Capture the cell that displays the provided text and extract its (X, Y) central coordinate. 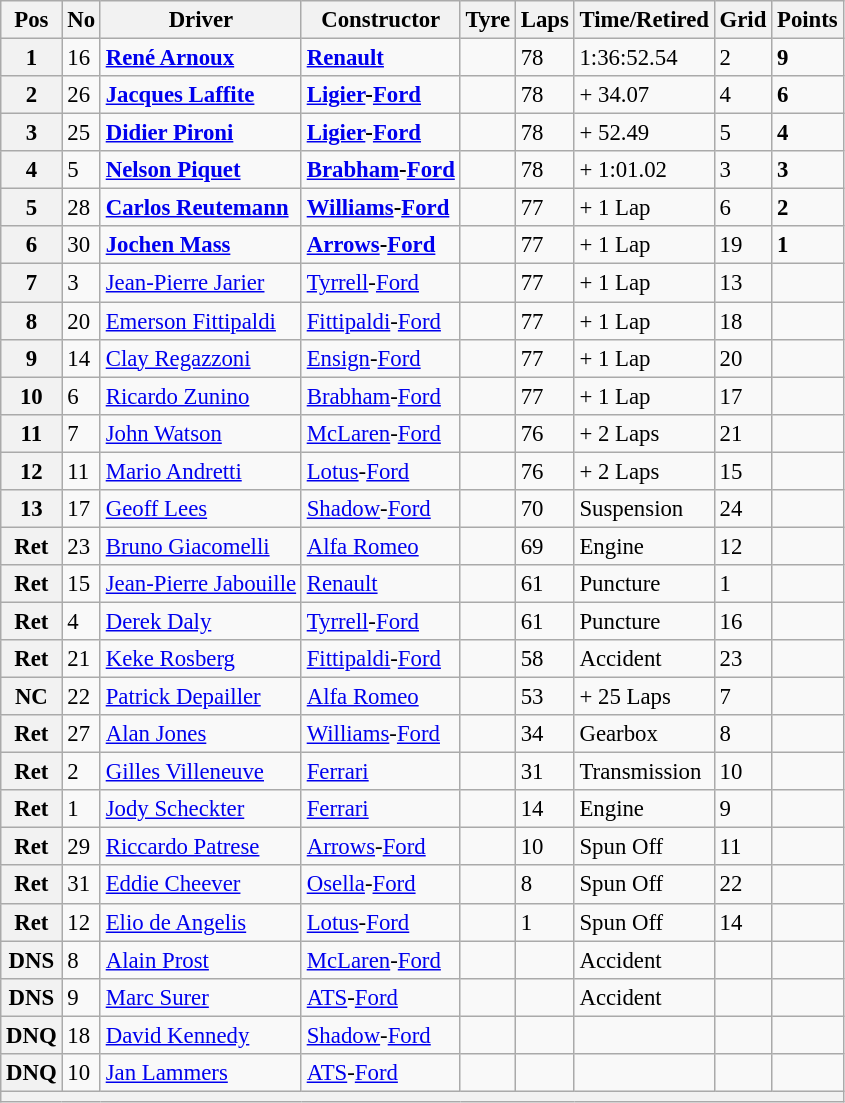
69 (544, 546)
28 (81, 208)
Jean-Pierre Jabouille (200, 584)
Ricardo Zunino (200, 396)
Tyre (488, 20)
Riccardo Patrese (200, 847)
David Kennedy (200, 1035)
René Arnoux (200, 58)
No (81, 20)
Jody Scheckter (200, 809)
Nelson Piquet (200, 170)
Pos (32, 20)
Alan Jones (200, 734)
70 (544, 509)
Clay Regazzoni (200, 358)
+ 25 Laps (644, 697)
Ensign-Ford (380, 358)
Laps (544, 20)
Derek Daly (200, 621)
Geoff Lees (200, 509)
Didier Pironi (200, 133)
Marc Surer (200, 997)
Jean-Pierre Jarier (200, 283)
Constructor (380, 20)
Eddie Cheever (200, 885)
25 (81, 133)
Keke Rosberg (200, 659)
Carlos Reutemann (200, 208)
30 (81, 245)
58 (544, 659)
+ 1:01.02 (644, 170)
Time/Retired (644, 20)
29 (81, 847)
Mario Andretti (200, 471)
Gearbox (644, 734)
1:36:52.54 (644, 58)
Jan Lammers (200, 1073)
Transmission (644, 772)
26 (81, 95)
Alain Prost (200, 960)
19 (742, 245)
Bruno Giacomelli (200, 546)
Patrick Depailler (200, 697)
+ 34.07 (644, 95)
NC (32, 697)
Points (808, 20)
Gilles Villeneuve (200, 772)
John Watson (200, 433)
Jacques Laffite (200, 95)
Osella-Ford (380, 885)
Jochen Mass (200, 245)
34 (544, 734)
27 (81, 734)
Grid (742, 20)
Elio de Angelis (200, 922)
53 (544, 697)
Driver (200, 20)
24 (742, 509)
Emerson Fittipaldi (200, 321)
Suspension (644, 509)
+ 52.49 (644, 133)
